Provide the (x, y) coordinate of the cell's center where the given text is located.  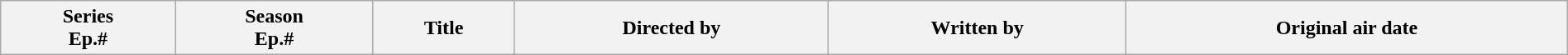
SeriesEp.# (88, 28)
Title (443, 28)
Directed by (672, 28)
Original air date (1347, 28)
SeasonEp.# (275, 28)
Written by (978, 28)
